Extract the (x, y) coordinate from the center of the cell holding the provided text.  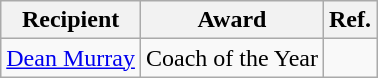
Coach of the Year (232, 58)
Award (232, 20)
Dean Murray (71, 58)
Ref. (350, 20)
Recipient (71, 20)
